From the cell containing the given text, extract its center point as [X, Y] coordinate. 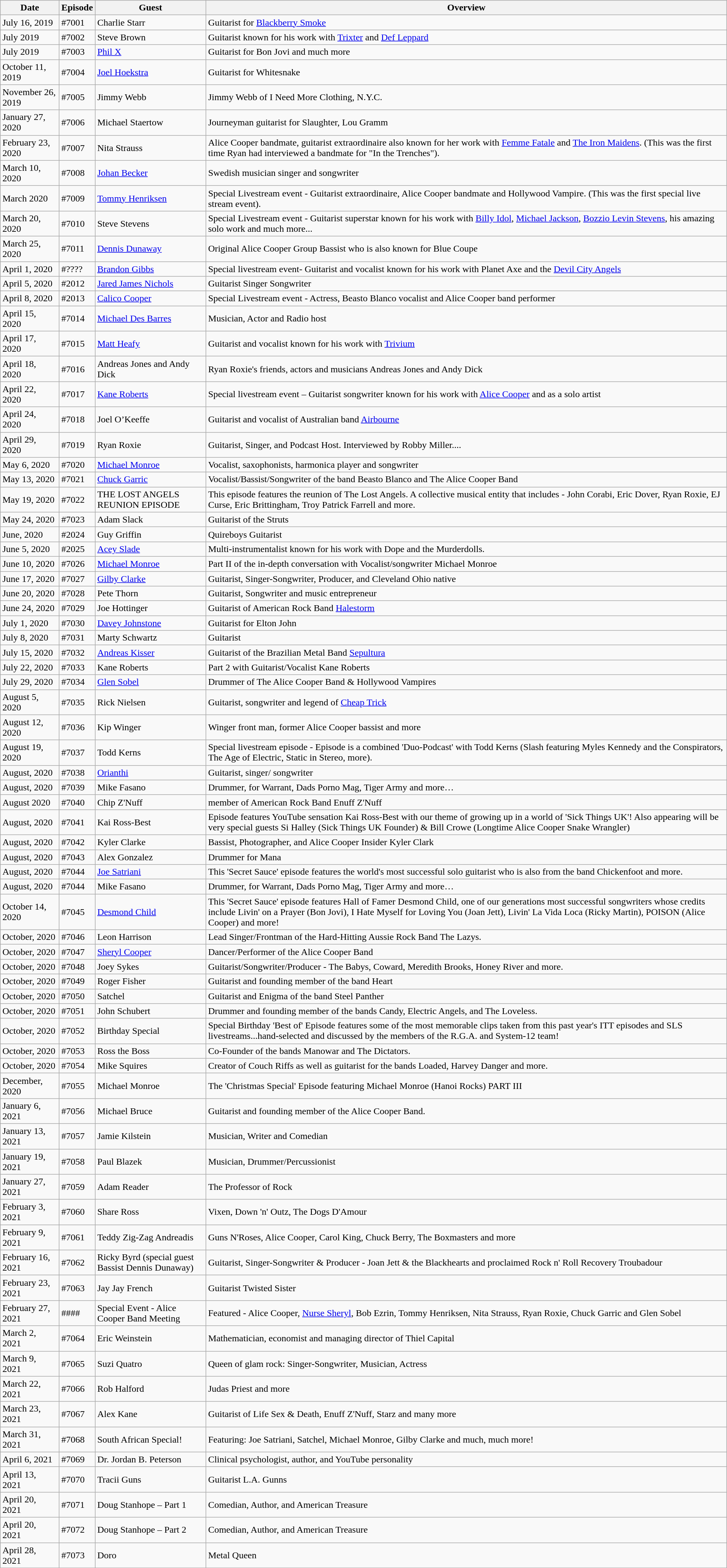
Jimmy Webb [151, 97]
Guitarist, Singer, and Podcast Host. Interviewed by Robby Miller.... [466, 445]
Gilby Clarke [151, 579]
July 16, 2019 [30, 23]
Vocalist/Bassist/Songwriter of the band Beasto Blanco and The Alice Cooper Band [466, 479]
#7071 [77, 1505]
Guns N'Roses, Alice Cooper, Carol King, Chuck Berry, The Boxmasters and more [466, 1238]
Vixen, Down 'n' Outz, The Dogs D'Amour [466, 1212]
Joe Satriani [151, 872]
#7056 [77, 1111]
#### [77, 1313]
Guitarist, Songwriter and music entrepreneur [466, 594]
January 6, 2021 [30, 1111]
#7028 [77, 594]
April 24, 2020 [30, 419]
February 9, 2021 [30, 1238]
#7041 [77, 822]
#7048 [77, 967]
November 26, 2019 [30, 97]
#7065 [77, 1363]
Jimmy Webb of I Need More Clothing, N.Y.C. [466, 97]
February 27, 2021 [30, 1313]
January 19, 2021 [30, 1162]
Co-Founder of the bands Manowar and The Dictators. [466, 1051]
March 23, 2021 [30, 1414]
July 1, 2020 [30, 623]
March 22, 2021 [30, 1389]
#7007 [77, 148]
Joel O’Keeffe [151, 419]
April 6, 2021 [30, 1459]
Jay Jay French [151, 1288]
#7011 [77, 248]
Marty Schwartz [151, 638]
#7073 [77, 1555]
member of American Rock Band Enuff Z'Nuff [466, 802]
May 19, 2020 [30, 499]
March 20, 2020 [30, 224]
John Schubert [151, 1011]
Guitarist, singer/ songwriter [466, 773]
Doro [151, 1555]
#7050 [77, 996]
#7052 [77, 1031]
Eric Weinstein [151, 1339]
Guitarist of Life Sex & Death, Enuff Z'Nuff, Starz and many more [466, 1414]
Judas Priest and more [466, 1389]
Acey Slade [151, 549]
August 19, 2020 [30, 752]
#7002 [77, 37]
#7072 [77, 1530]
Dancer/Performer of the Alice Cooper Band [466, 952]
October 14, 2020 [30, 912]
April 28, 2021 [30, 1555]
Winger front man, former Alice Cooper bassist and more [466, 728]
Paul Blazek [151, 1162]
Guitarist [466, 638]
Alex Gonzalez [151, 857]
Bassist, Photographer, and Alice Cooper Insider Kyler Clark [466, 842]
Queen of glam rock: Singer-Songwriter, Musician, Actress [466, 1363]
March 31, 2021 [30, 1440]
April 5, 2020 [30, 284]
December, 2020 [30, 1085]
#7001 [77, 23]
Overview [466, 8]
Musician, Writer and Comedian [466, 1136]
#7014 [77, 318]
February 23, 2021 [30, 1288]
Guitarist, Singer-Songwriter, Producer, and Cleveland Ohio native [466, 579]
June 17, 2020 [30, 579]
Guitarist and Enigma of the band Steel Panther [466, 996]
Satchel [151, 996]
#7026 [77, 564]
#2025 [77, 549]
April 18, 2020 [30, 369]
#7038 [77, 773]
Special Event - Alice Cooper Band Meeting [151, 1313]
#7029 [77, 608]
July 29, 2020 [30, 682]
#7008 [77, 173]
Ryan Roxie [151, 445]
Guitarist for Whitesnake [466, 72]
Journeyman guitarist for Slaughter, Lou Gramm [466, 123]
Michael Bruce [151, 1111]
#7037 [77, 752]
#7034 [77, 682]
February 3, 2021 [30, 1212]
#7018 [77, 419]
January 27, 2020 [30, 123]
Special Livestream event - Actress, Beasto Blanco vocalist and Alice Cooper band performer [466, 299]
Chuck Garric [151, 479]
#7060 [77, 1212]
Guitarist L.A. Gunns [466, 1479]
Guitarist of the Struts [466, 519]
#7022 [77, 499]
Drummer and founding member of the bands Candy, Electric Angels, and The Loveless. [466, 1011]
May 24, 2020 [30, 519]
#7051 [77, 1011]
June 24, 2020 [30, 608]
Michael Des Barres [151, 318]
#7017 [77, 394]
Tracii Guns [151, 1479]
#7033 [77, 667]
Jamie Kilstein [151, 1136]
February 16, 2021 [30, 1262]
Andreas Kisser [151, 653]
#7063 [77, 1288]
May 6, 2020 [30, 465]
Pete Thorn [151, 594]
#7039 [77, 787]
#7003 [77, 52]
The 'Christmas Special' Episode featuring Michael Monroe (Hanoi Rocks) PART III [466, 1085]
January 13, 2021 [30, 1136]
June 5, 2020 [30, 549]
#7006 [77, 123]
Todd Kerns [151, 752]
#7064 [77, 1339]
March 2020 [30, 198]
Mike Squires [151, 1066]
Guitarist, Singer-Songwriter & Producer - Joan Jett & the Blackhearts and proclaimed Rock n' Roll Recovery Troubadour [466, 1262]
Glen Sobel [151, 682]
Adam Reader [151, 1187]
Rob Halford [151, 1389]
Suzi Quatro [151, 1363]
July 8, 2020 [30, 638]
#7010 [77, 224]
Guest [151, 8]
Dennis Dunaway [151, 248]
Ryan Roxie's friends, actors and musicians Andreas Jones and Andy Dick [466, 369]
Guy Griffin [151, 534]
Desmond Child [151, 912]
#7004 [77, 72]
Share Ross [151, 1212]
Guitarist of the Brazilian Metal Band Sepultura [466, 653]
June 10, 2020 [30, 564]
#7049 [77, 981]
Drummer of The Alice Cooper Band & Hollywood Vampires [466, 682]
Matt Heafy [151, 344]
#7042 [77, 842]
Clinical psychologist, author, and YouTube personality [466, 1459]
June, 2020 [30, 534]
Vocalist, saxophonists, harmonica player and songwriter [466, 465]
#7043 [77, 857]
Part II of the in-depth conversation with Vocalist/songwriter Michael Monroe [466, 564]
August 2020 [30, 802]
#7058 [77, 1162]
Mathematician, economist and managing director of Thiel Capital [466, 1339]
#7055 [77, 1085]
Guitarist known for his work with Trixter and Def Leppard [466, 37]
South African Special! [151, 1440]
#7067 [77, 1414]
Phil X [151, 52]
#7070 [77, 1479]
The Professor of Rock [466, 1187]
February 23, 2020 [30, 148]
Creator of Couch Riffs as well as guitarist for the bands Loaded, Harvey Danger and more. [466, 1066]
Guitarist Singer Songwriter [466, 284]
#2012 [77, 284]
Special livestream event – Guitarist songwriter known for his work with Alice Cooper and as a solo artist [466, 394]
July 22, 2020 [30, 667]
Guitarist Twisted Sister [466, 1288]
March 10, 2020 [30, 173]
#7023 [77, 519]
Michael Staertow [151, 123]
Guitarist for Blackberry Smoke [466, 23]
Kip Winger [151, 728]
April 22, 2020 [30, 394]
Ricky Byrd (special guest Bassist Dennis Dunaway) [151, 1262]
July 15, 2020 [30, 653]
Episode [77, 8]
Sheryl Cooper [151, 952]
Steve Stevens [151, 224]
#7009 [77, 198]
January 27, 2021 [30, 1187]
Alex Kane [151, 1414]
#7020 [77, 465]
Calico Cooper [151, 299]
#???? [77, 269]
Brandon Gibbs [151, 269]
Roger Fisher [151, 981]
#7015 [77, 344]
April 29, 2020 [30, 445]
Special livestream event- Guitarist and vocalist known for his work with Planet Axe and the Devil City Angels [466, 269]
Davey Johnstone [151, 623]
Andreas Jones and Andy Dick [151, 369]
#7053 [77, 1051]
April 8, 2020 [30, 299]
Guitarist and founding member of the band Heart [466, 981]
Adam Slack [151, 519]
Guitarist, songwriter and legend of Cheap Trick [466, 702]
#7031 [77, 638]
Chip Z'Nuff [151, 802]
Date [30, 8]
Featuring: Joe Satriani, Satchel, Michael Monroe, Gilby Clarke and much, much more! [466, 1440]
Orianthi [151, 773]
Multi-instrumentalist known for his work with Dope and the Murderdolls. [466, 549]
#2013 [77, 299]
Kai Ross-Best [151, 822]
Teddy Zig-Zag Andreadis [151, 1238]
#7066 [77, 1389]
#7019 [77, 445]
Dr. Jordan B. Peterson [151, 1459]
Musician, Drummer/Percussionist [466, 1162]
#7032 [77, 653]
Leon Harrison [151, 937]
Guitarist of American Rock Band Halestorm [466, 608]
Swedish musician singer and songwriter [466, 173]
Guitarist and founding member of the Alice Cooper Band. [466, 1111]
Guitarist and vocalist known for his work with Trivium [466, 344]
August 12, 2020 [30, 728]
#7040 [77, 802]
Joey Sykes [151, 967]
#7047 [77, 952]
June 20, 2020 [30, 594]
Drummer for Mana [466, 857]
Original Alice Cooper Group Bassist who is also known for Blue Coupe [466, 248]
Tommy Henriksen [151, 198]
#7045 [77, 912]
Doug Stanhope – Part 1 [151, 1505]
#2024 [77, 534]
Nita Strauss [151, 148]
March 2, 2021 [30, 1339]
Ross the Boss [151, 1051]
April 13, 2021 [30, 1479]
March 9, 2021 [30, 1363]
#7068 [77, 1440]
#7030 [77, 623]
Doug Stanhope – Part 2 [151, 1530]
#7016 [77, 369]
#7035 [77, 702]
Musician, Actor and Radio host [466, 318]
Guitarist and vocalist of Australian band Airbourne [466, 419]
October 11, 2019 [30, 72]
#7054 [77, 1066]
May 13, 2020 [30, 479]
#7057 [77, 1136]
April 17, 2020 [30, 344]
Lead Singer/Frontman of the Hard-Hitting Aussie Rock Band The Lazys. [466, 937]
August 5, 2020 [30, 702]
April 1, 2020 [30, 269]
Guitarist for Bon Jovi and much more [466, 52]
Johan Becker [151, 173]
April 15, 2020 [30, 318]
Joel Hoekstra [151, 72]
#7062 [77, 1262]
Featured - Alice Cooper, Nurse Sheryl, Bob Ezrin, Tommy Henriksen, Nita Strauss, Ryan Roxie, Chuck Garric and Glen Sobel [466, 1313]
#7036 [77, 728]
#7027 [77, 579]
Kyler Clarke [151, 842]
Metal Queen [466, 1555]
Guitarist for Elton John [466, 623]
Joe Hottinger [151, 608]
Guitarist/Songwriter/Producer - The Babys, Coward, Meredith Brooks, Honey River and more. [466, 967]
Special Livestream event - Guitarist extraordinaire, Alice Cooper bandmate and Hollywood Vampire. (This was the first special live stream event). [466, 198]
Charlie Starr [151, 23]
#7005 [77, 97]
#7069 [77, 1459]
#7059 [77, 1187]
Steve Brown [151, 37]
Part 2 with Guitarist/Vocalist Kane Roberts [466, 667]
#7046 [77, 937]
#7021 [77, 479]
Rick Nielsen [151, 702]
This 'Secret Sauce' episode features the world's most successful solo guitarist who is also from the band Chickenfoot and more. [466, 872]
Jared James Nichols [151, 284]
Birthday Special [151, 1031]
March 25, 2020 [30, 248]
#7061 [77, 1238]
Quireboys Guitarist [466, 534]
THE LOST ANGELS REUNION EPISODE [151, 499]
